Extract the (x, y) coordinate from the center of the cell holding the provided text.  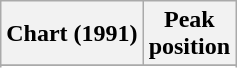
Chart (1991) (72, 34)
Peakposition (189, 34)
